Return the [X, Y] coordinate for the center point of the cell that contains the specified text.  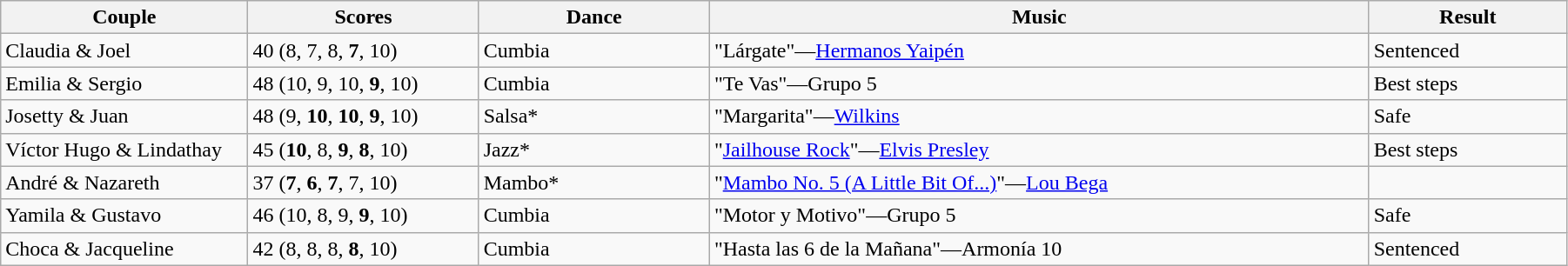
"Jailhouse Rock"—Elvis Presley [1039, 150]
André & Nazareth [124, 183]
48 (10, 9, 10, 9, 10) [364, 83]
Emilia & Sergio [124, 83]
Music [1039, 17]
46 (10, 8, 9, 9, 10) [364, 216]
48 (9, 10, 10, 9, 10) [364, 116]
Scores [364, 17]
Dance [593, 17]
"Margarita"—Wilkins [1039, 116]
"Hasta las 6 de la Mañana"—Armonía 10 [1039, 249]
Víctor Hugo & Lindathay [124, 150]
45 (10, 8, 9, 8, 10) [364, 150]
Mambo* [593, 183]
42 (8, 8, 8, 8, 10) [364, 249]
Choca & Jacqueline [124, 249]
40 (8, 7, 8, 7, 10) [364, 50]
Claudia & Joel [124, 50]
"Mambo No. 5 (A Little Bit Of...)"—Lou Bega [1039, 183]
Josetty & Juan [124, 116]
"Te Vas"—Grupo 5 [1039, 83]
Couple [124, 17]
Jazz* [593, 150]
37 (7, 6, 7, 7, 10) [364, 183]
"Lárgate"—Hermanos Yaipén [1039, 50]
Salsa* [593, 116]
"Motor y Motivo"—Grupo 5 [1039, 216]
Yamila & Gustavo [124, 216]
Result [1467, 17]
